Search for the cell housing the specified text and yield its (X, Y) center coordinate. 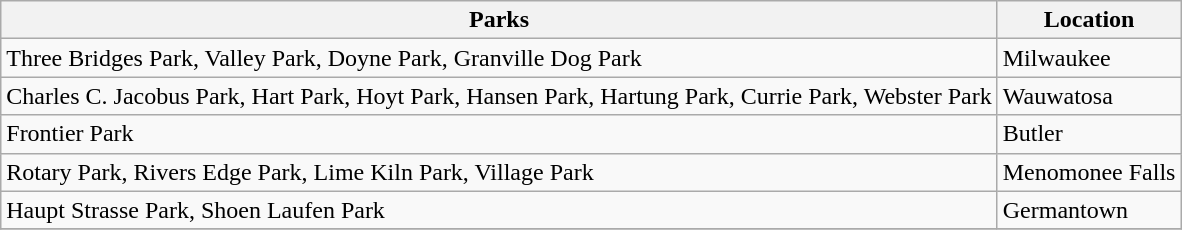
Milwaukee (1089, 58)
Butler (1089, 134)
Location (1089, 20)
Wauwatosa (1089, 96)
Three Bridges Park, Valley Park, Doyne Park, Granville Dog Park (499, 58)
Haupt Strasse Park, Shoen Laufen Park (499, 210)
Germantown (1089, 210)
Charles C. Jacobus Park, Hart Park, Hoyt Park, Hansen Park, Hartung Park, Currie Park, Webster Park (499, 96)
Rotary Park, Rivers Edge Park, Lime Kiln Park, Village Park (499, 172)
Frontier Park (499, 134)
Menomonee Falls (1089, 172)
Parks (499, 20)
